Search for the cell housing the specified text and yield its [x, y] center coordinate. 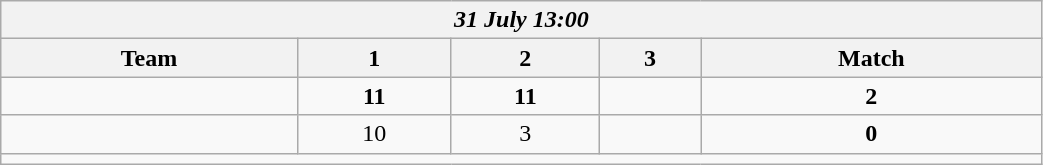
Match [872, 58]
31 July 13:00 [522, 20]
10 [374, 134]
1 [374, 58]
0 [872, 134]
Team [150, 58]
